Identify which cell holds the provided text, then report its (X, Y) central coordinate. 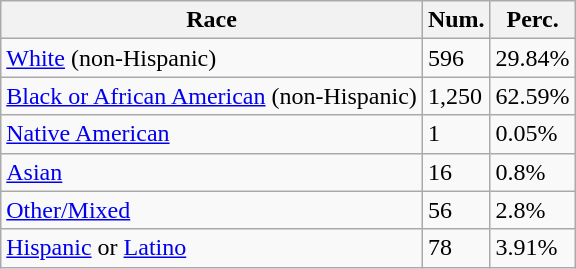
62.59% (532, 96)
Asian (212, 172)
29.84% (532, 58)
3.91% (532, 248)
Num. (456, 20)
White (non-Hispanic) (212, 58)
Race (212, 20)
Perc. (532, 20)
Black or African American (non-Hispanic) (212, 96)
56 (456, 210)
2.8% (532, 210)
596 (456, 58)
Other/Mixed (212, 210)
0.05% (532, 134)
1 (456, 134)
16 (456, 172)
Native American (212, 134)
78 (456, 248)
0.8% (532, 172)
Hispanic or Latino (212, 248)
1,250 (456, 96)
